From the cell containing the given text, extract its center point as (x, y) coordinate. 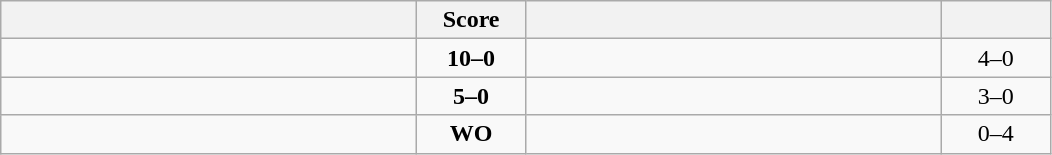
Score (472, 20)
10–0 (472, 58)
3–0 (996, 96)
WO (472, 134)
5–0 (472, 96)
0–4 (996, 134)
4–0 (996, 58)
